Extract the [x, y] coordinate from the center of the cell holding the provided text.  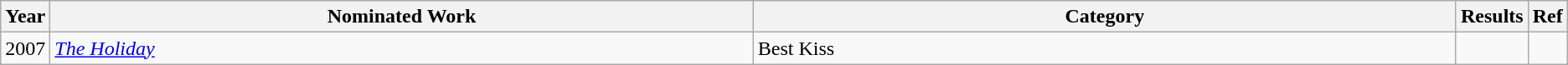
Ref [1548, 17]
Results [1492, 17]
Year [25, 17]
Best Kiss [1104, 48]
The Holiday [402, 48]
Category [1104, 17]
Nominated Work [402, 17]
2007 [25, 48]
